Scan for the cell matching the given text and deliver its [x, y] coordinate at center. 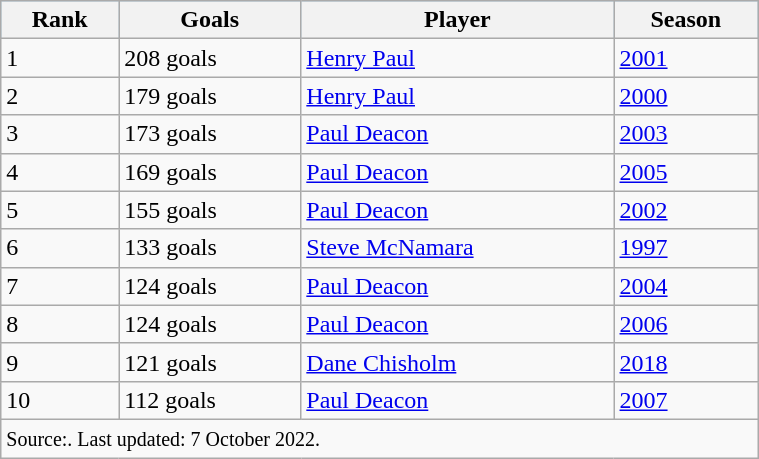
1 [60, 58]
2005 [686, 172]
2004 [686, 286]
2007 [686, 400]
173 goals [210, 134]
8 [60, 324]
2002 [686, 210]
Steve McNamara [458, 248]
9 [60, 362]
2001 [686, 58]
2018 [686, 362]
5 [60, 210]
169 goals [210, 172]
2000 [686, 96]
7 [60, 286]
2006 [686, 324]
2 [60, 96]
Rank [60, 20]
4 [60, 172]
208 goals [210, 58]
179 goals [210, 96]
112 goals [210, 400]
Goals [210, 20]
Source:. Last updated: 7 October 2022. [380, 438]
3 [60, 134]
155 goals [210, 210]
Dane Chisholm [458, 362]
121 goals [210, 362]
Season [686, 20]
2003 [686, 134]
1997 [686, 248]
6 [60, 248]
10 [60, 400]
Player [458, 20]
133 goals [210, 248]
